Find where the given text appears and provide that cell's center as (x, y) coordinate. 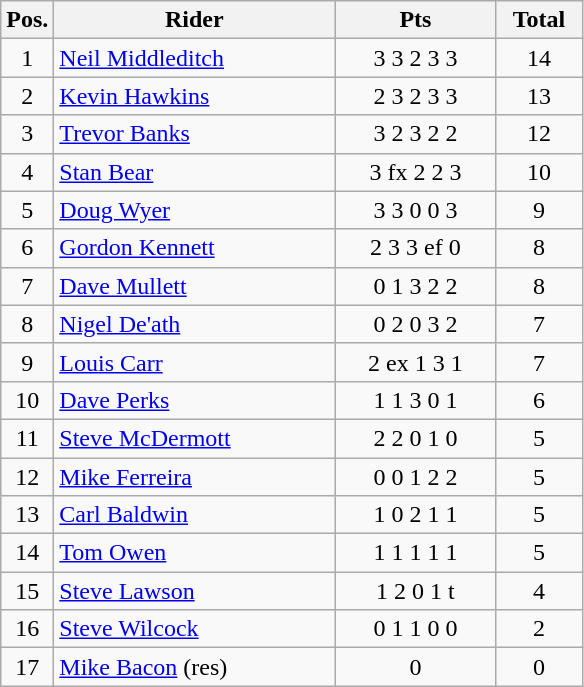
16 (28, 629)
Tom Owen (194, 553)
3 2 3 2 2 (416, 134)
1 1 3 0 1 (416, 400)
Dave Mullett (194, 286)
3 3 0 0 3 (416, 210)
11 (28, 438)
Carl Baldwin (194, 515)
Steve Wilcock (194, 629)
2 3 3 ef 0 (416, 248)
3 3 2 3 3 (416, 58)
15 (28, 591)
1 2 0 1 t (416, 591)
Neil Middleditch (194, 58)
2 3 2 3 3 (416, 96)
1 1 1 1 1 (416, 553)
Steve McDermott (194, 438)
3 fx 2 2 3 (416, 172)
Steve Lawson (194, 591)
2 ex 1 3 1 (416, 362)
Nigel De'ath (194, 324)
0 2 0 3 2 (416, 324)
0 0 1 2 2 (416, 477)
1 (28, 58)
Kevin Hawkins (194, 96)
1 0 2 1 1 (416, 515)
Pts (416, 20)
Gordon Kennett (194, 248)
Doug Wyer (194, 210)
2 2 0 1 0 (416, 438)
3 (28, 134)
Mike Bacon (res) (194, 667)
Rider (194, 20)
Total (539, 20)
Trevor Banks (194, 134)
17 (28, 667)
0 1 1 0 0 (416, 629)
Mike Ferreira (194, 477)
Stan Bear (194, 172)
Pos. (28, 20)
0 1 3 2 2 (416, 286)
Dave Perks (194, 400)
Louis Carr (194, 362)
